Output the [x, y] coordinate of the center of the cell containing the given text.  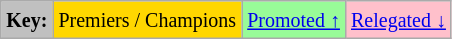
Promoted ↑ [294, 20]
Relegated ↓ [398, 20]
Premiers / Champions [148, 20]
Key: [27, 20]
